Scan for the cell matching the given text and deliver its [x, y] coordinate at center. 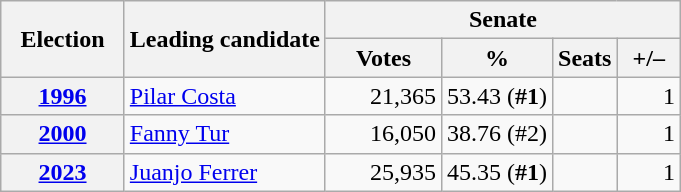
Pilar Costa [224, 96]
Votes [383, 58]
Juanjo Ferrer [224, 172]
38.76 (#2) [496, 134]
Seats [585, 58]
21,365 [383, 96]
2023 [63, 172]
Fanny Tur [224, 134]
% [496, 58]
25,935 [383, 172]
45.35 (#1) [496, 172]
Senate [502, 20]
1996 [63, 96]
53.43 (#1) [496, 96]
2000 [63, 134]
Election [63, 39]
16,050 [383, 134]
+/– [649, 58]
Leading candidate [224, 39]
